Determine the (x, y) coordinate at the center of the cell enclosing the given text.  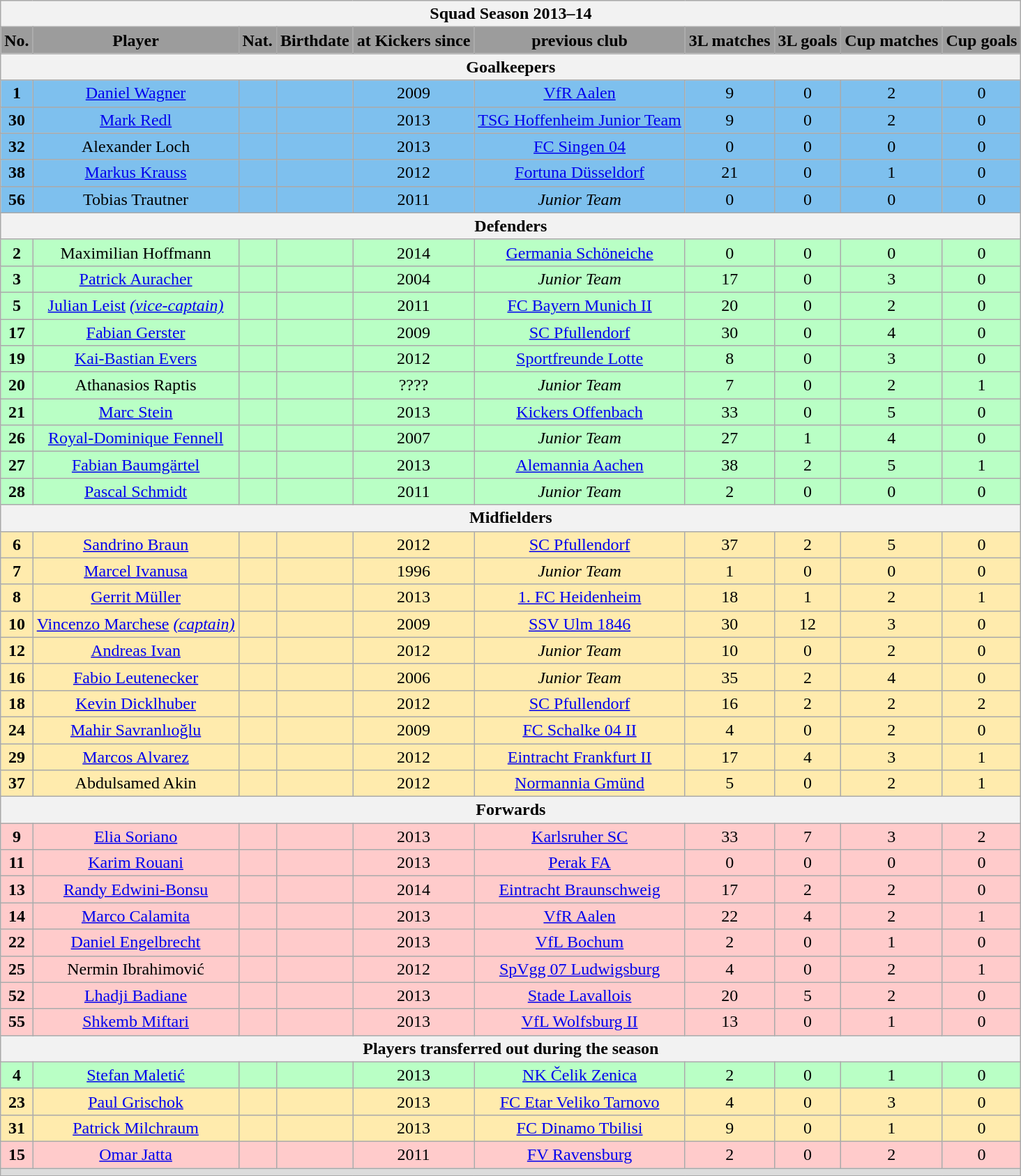
Shkemb Miftari (135, 1022)
Patrick Milchraum (135, 1128)
Elia Soriano (135, 837)
VfL Bochum (580, 942)
Nat. (257, 40)
Fabian Baumgärtel (135, 465)
VfL Wolfsburg II (580, 1022)
Marcel Ivanusa (135, 571)
Kai-Bastian Evers (135, 359)
32 (17, 146)
Normannia Gmünd (580, 784)
26 (17, 438)
Fabian Gerster (135, 333)
11 (17, 863)
previous club (580, 40)
FC Schalke 04 II (580, 730)
Midfielders (510, 518)
Squad Season 2013–14 (510, 14)
Fabio Leutenecker (135, 677)
Lhadji Badiane (135, 995)
Andreas Ivan (135, 650)
2006 (414, 677)
56 (17, 199)
Player (135, 40)
Nermin Ibrahimović (135, 969)
SSV Ulm 1846 (580, 624)
Gerrit Müller (135, 597)
2007 (414, 438)
6 (17, 544)
Stade Lavallois (580, 995)
NK Čelik Zenica (580, 1075)
Athanasios Raptis (135, 385)
Royal-Dominique Fennell (135, 438)
SpVgg 07 Ludwigsburg (580, 969)
Sandrino Braun (135, 544)
Julian Leist (vice-captain) (135, 305)
Daniel Wagner (135, 93)
Alexander Loch (135, 146)
Sportfreunde Lotte (580, 359)
1996 (414, 571)
1. FC Heidenheim (580, 597)
Tobias Trautner (135, 199)
Cup goals (982, 40)
3L matches (729, 40)
Abdulsamed Akin (135, 784)
Marcos Alvarez (135, 756)
Birthdate (315, 40)
Omar Jatta (135, 1154)
FC Singen 04 (580, 146)
29 (17, 756)
25 (17, 969)
Maximilian Hoffmann (135, 252)
Daniel Engelbrecht (135, 942)
???? (414, 385)
3L goals (808, 40)
Fortuna Düsseldorf (580, 173)
Vincenzo Marchese (captain) (135, 624)
Defenders (510, 226)
FC Bayern Munich II (580, 305)
FC Dinamo Tbilisi (580, 1128)
Paul Grischok (135, 1101)
Forwards (510, 810)
Cup matches (891, 40)
Mahir Savranlıoğlu (135, 730)
55 (17, 1022)
Kevin Dicklhuber (135, 703)
Players transferred out during the season (510, 1048)
Mark Redl (135, 120)
Eintracht Braunschweig (580, 889)
Marc Stein (135, 412)
Perak FA (580, 863)
Randy Edwini-Bonsu (135, 889)
Marco Calamita (135, 916)
Goalkeepers (510, 67)
Pascal Schmidt (135, 491)
14 (17, 916)
31 (17, 1128)
15 (17, 1154)
19 (17, 359)
35 (729, 677)
at Kickers since (414, 40)
TSG Hoffenheim Junior Team (580, 120)
2004 (414, 279)
Germania Schöneiche (580, 252)
Kickers Offenbach (580, 412)
FV Ravensburg (580, 1154)
28 (17, 491)
No. (17, 40)
Eintracht Frankfurt II (580, 756)
Patrick Auracher (135, 279)
52 (17, 995)
24 (17, 730)
FC Etar Veliko Tarnovo (580, 1101)
Markus Krauss (135, 173)
Alemannia Aachen (580, 465)
23 (17, 1101)
Stefan Maletić (135, 1075)
Karim Rouani (135, 863)
Karlsruher SC (580, 837)
